Detect which cell encompasses the target text, then output its (X, Y) center coordinate. 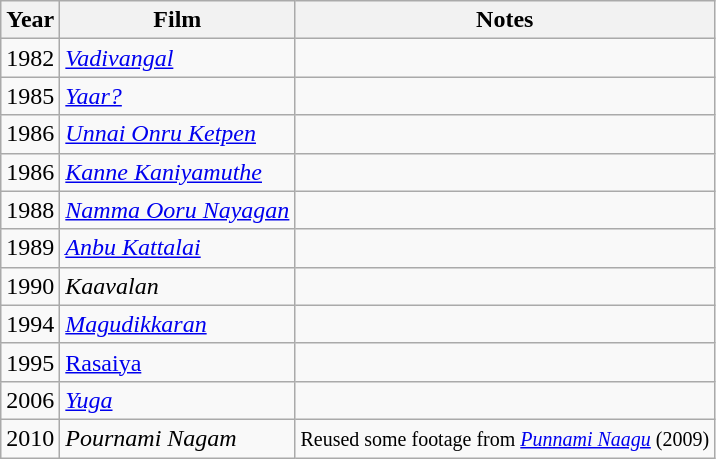
Magudikkaran (178, 324)
2010 (30, 438)
1995 (30, 362)
Unnai Onru Ketpen (178, 134)
1988 (30, 210)
1982 (30, 58)
Film (178, 20)
Kaavalan (178, 286)
1990 (30, 286)
Reused some footage from Punnami Naagu (2009) (505, 438)
1985 (30, 96)
1989 (30, 248)
Vadivangal (178, 58)
Notes (505, 20)
1994 (30, 324)
Kanne Kaniyamuthe (178, 172)
Anbu Kattalai (178, 248)
Pournami Nagam (178, 438)
Namma Ooru Nayagan (178, 210)
2006 (30, 400)
Yaar? (178, 96)
Rasaiya (178, 362)
Yuga (178, 400)
Year (30, 20)
